Determine the [x, y] coordinate at the center of the cell enclosing the given text.  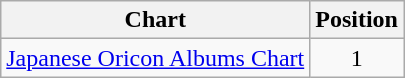
Position [357, 20]
Japanese Oricon Albums Chart [156, 58]
Chart [156, 20]
1 [357, 58]
